Extract the [X, Y] coordinate from the center of the cell holding the provided text.  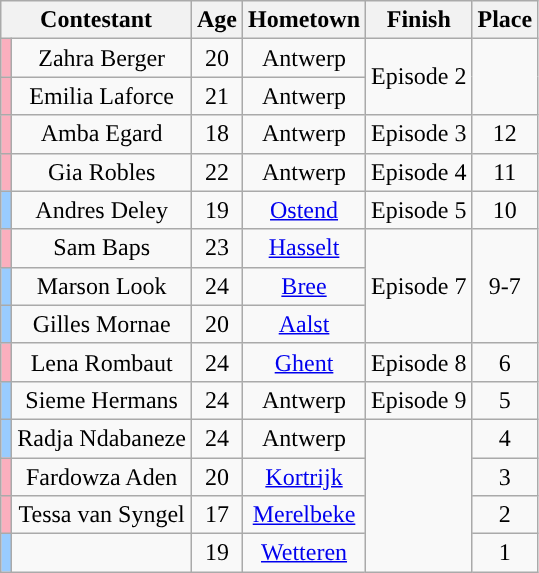
Sam Baps [102, 248]
5 [505, 400]
Emilia Laforce [102, 96]
Ostend [304, 210]
21 [216, 96]
Ghent [304, 362]
9-7 [505, 286]
Episode 2 [419, 77]
Wetteren [304, 553]
Episode 9 [419, 400]
Episode 4 [419, 172]
Fardowza Aden [102, 477]
Bree [304, 286]
Hasselt [304, 248]
1 [505, 553]
Sieme Hermans [102, 400]
Aalst [304, 324]
Zahra Berger [102, 58]
Age [216, 20]
Kortrijk [304, 477]
6 [505, 362]
Amba Egard [102, 134]
Finish [419, 20]
18 [216, 134]
Episode 7 [419, 286]
Episode 5 [419, 210]
Gilles Mornae [102, 324]
2 [505, 515]
Marson Look [102, 286]
4 [505, 438]
23 [216, 248]
Gia Robles [102, 172]
Andres Deley [102, 210]
Lena Rombaut [102, 362]
Episode 3 [419, 134]
Radja Ndabaneze [102, 438]
17 [216, 515]
Contestant [96, 20]
Tessa van Syngel [102, 515]
Episode 8 [419, 362]
Place [505, 20]
3 [505, 477]
22 [216, 172]
Hometown [304, 20]
11 [505, 172]
10 [505, 210]
Merelbeke [304, 515]
12 [505, 134]
